Capture the cell that displays the provided text and extract its (X, Y) central coordinate. 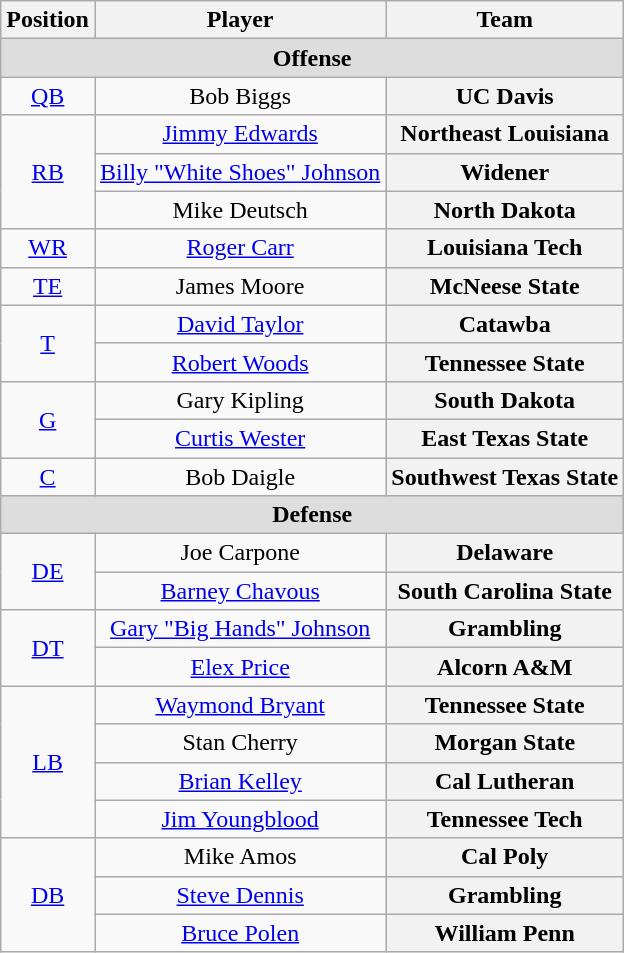
Bob Daigle (240, 477)
Team (505, 20)
South Dakota (505, 400)
Player (240, 20)
Tennessee Tech (505, 819)
Waymond Bryant (240, 705)
Morgan State (505, 743)
Defense (312, 515)
Elex Price (240, 667)
Gary Kipling (240, 400)
East Texas State (505, 438)
DB (48, 895)
James Moore (240, 286)
Joe Carpone (240, 553)
UC Davis (505, 96)
Cal Poly (505, 857)
South Carolina State (505, 591)
Barney Chavous (240, 591)
McNeese State (505, 286)
Stan Cherry (240, 743)
Delaware (505, 553)
Steve Dennis (240, 895)
North Dakota (505, 210)
DT (48, 648)
William Penn (505, 933)
Position (48, 20)
G (48, 419)
Brian Kelley (240, 781)
Jim Youngblood (240, 819)
Gary "Big Hands" Johnson (240, 629)
RB (48, 172)
Catawba (505, 324)
Mike Deutsch (240, 210)
Bruce Polen (240, 933)
Widener (505, 172)
TE (48, 286)
Jimmy Edwards (240, 134)
Cal Lutheran (505, 781)
David Taylor (240, 324)
WR (48, 248)
T (48, 343)
Northeast Louisiana (505, 134)
Alcorn A&M (505, 667)
QB (48, 96)
Robert Woods (240, 362)
Roger Carr (240, 248)
Southwest Texas State (505, 477)
Offense (312, 58)
LB (48, 762)
Curtis Wester (240, 438)
DE (48, 572)
C (48, 477)
Bob Biggs (240, 96)
Mike Amos (240, 857)
Louisiana Tech (505, 248)
Billy "White Shoes" Johnson (240, 172)
